From the cell containing the given text, extract its center point as (X, Y) coordinate. 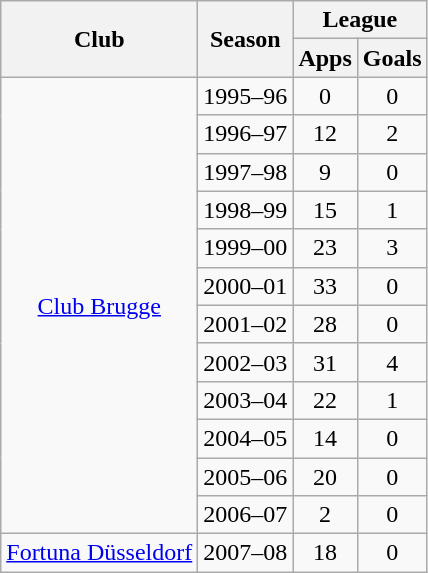
28 (325, 324)
33 (325, 286)
1995–96 (246, 96)
Goals (392, 58)
2001–02 (246, 324)
14 (325, 438)
Club (100, 39)
18 (325, 553)
Club Brugge (100, 306)
2007–08 (246, 553)
4 (392, 362)
1999–00 (246, 248)
Fortuna Düsseldorf (100, 553)
23 (325, 248)
1998–99 (246, 210)
31 (325, 362)
Season (246, 39)
1996–97 (246, 134)
2003–04 (246, 400)
2002–03 (246, 362)
League (360, 20)
2004–05 (246, 438)
1997–98 (246, 172)
2005–06 (246, 477)
12 (325, 134)
Apps (325, 58)
3 (392, 248)
2006–07 (246, 515)
15 (325, 210)
22 (325, 400)
2000–01 (246, 286)
20 (325, 477)
9 (325, 172)
